Output the [X, Y] coordinate of the center of the cell containing the given text.  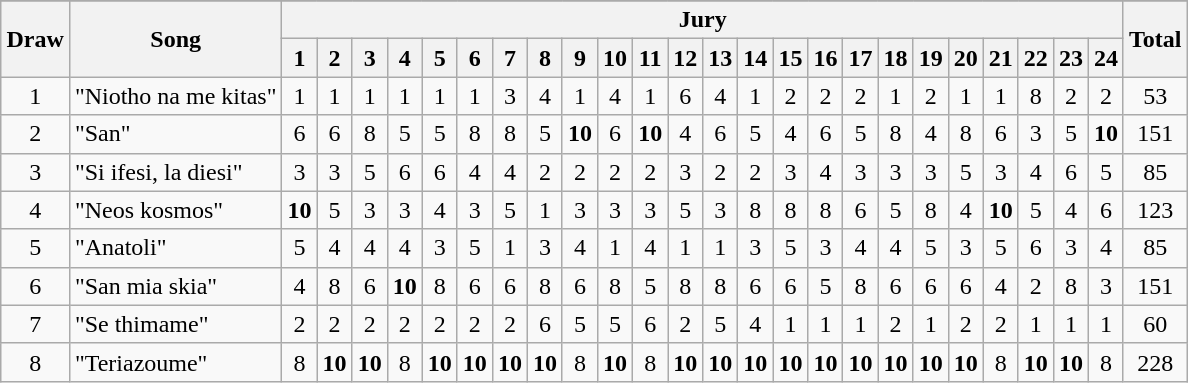
Total [1155, 39]
9 [580, 58]
21 [1000, 58]
14 [756, 58]
53 [1155, 96]
"Si ifesi, la diesi" [176, 172]
13 [720, 58]
16 [826, 58]
18 [896, 58]
228 [1155, 362]
19 [930, 58]
Jury [703, 20]
"San mia skia" [176, 286]
"Se thimame" [176, 324]
"Anatoli" [176, 248]
Song [176, 39]
24 [1106, 58]
20 [966, 58]
"Teriazoume" [176, 362]
"Niotho na me kitas" [176, 96]
60 [1155, 324]
22 [1036, 58]
23 [1070, 58]
11 [650, 58]
15 [790, 58]
Draw [35, 39]
123 [1155, 210]
"San" [176, 134]
"Neos kosmos" [176, 210]
12 [686, 58]
17 [860, 58]
